Return [X, Y] of the center of cell containing provided text 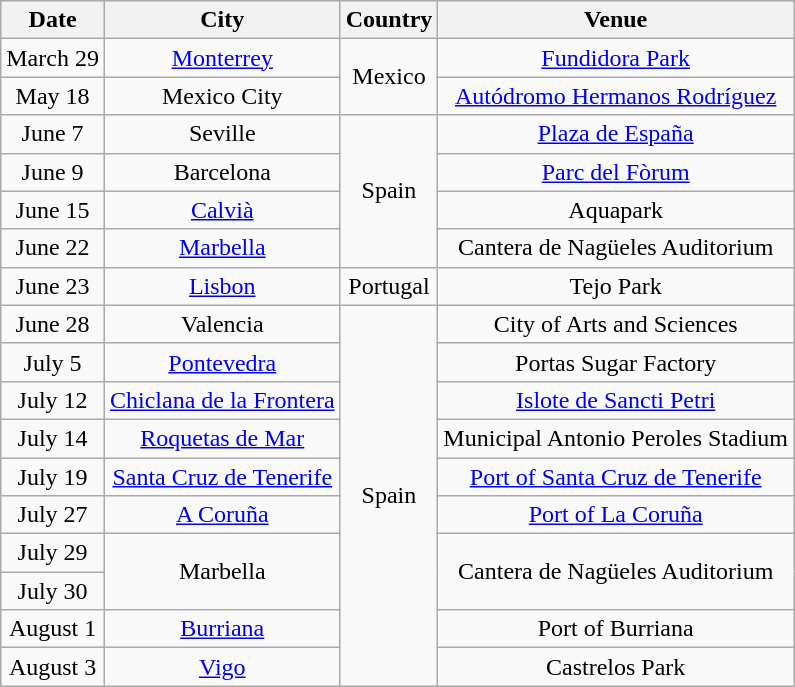
July 29 [53, 553]
Pontevedra [222, 362]
Castrelos Park [616, 667]
Date [53, 20]
March 29 [53, 58]
Roquetas de Mar [222, 438]
Vigo [222, 667]
Burriana [222, 629]
July 12 [53, 400]
June 9 [53, 172]
July 5 [53, 362]
City of Arts and Sciences [616, 324]
August 1 [53, 629]
Portugal [389, 286]
City [222, 20]
July 30 [53, 591]
July 14 [53, 438]
Valencia [222, 324]
Municipal Antonio Peroles Stadium [616, 438]
Parc del Fòrum [616, 172]
Santa Cruz de Tenerife [222, 477]
July 19 [53, 477]
Calvià [222, 210]
June 22 [53, 248]
Portas Sugar Factory [616, 362]
Fundidora Park [616, 58]
Venue [616, 20]
June 28 [53, 324]
August 3 [53, 667]
Plaza de España [616, 134]
Country [389, 20]
June 7 [53, 134]
Barcelona [222, 172]
Lisbon [222, 286]
A Coruña [222, 515]
June 15 [53, 210]
Autódromo Hermanos Rodríguez [616, 96]
Mexico [389, 77]
May 18 [53, 96]
Monterrey [222, 58]
Chiclana de la Frontera [222, 400]
Seville [222, 134]
Mexico City [222, 96]
Port of Burriana [616, 629]
Port of La Coruña [616, 515]
Aquapark [616, 210]
Tejo Park [616, 286]
Islote de Sancti Petri [616, 400]
Port of Santa Cruz de Tenerife [616, 477]
July 27 [53, 515]
June 23 [53, 286]
